Locate the cell with the specified text and output its (X, Y) center coordinate. 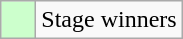
Stage winners (109, 20)
